Find where the given text appears and provide that cell's center as [X, Y] coordinate. 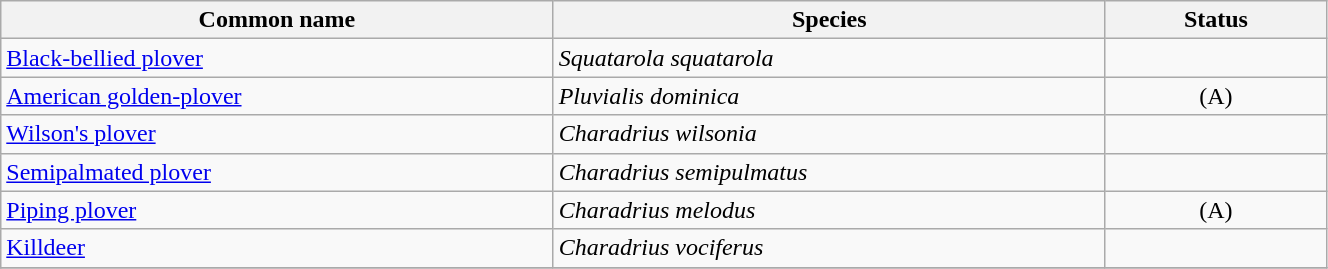
Killdeer [277, 248]
Common name [277, 20]
Black-bellied plover [277, 58]
Pluvialis dominica [829, 96]
Charadrius semipulmatus [829, 172]
Semipalmated plover [277, 172]
Status [1216, 20]
Charadrius wilsonia [829, 134]
Piping plover [277, 210]
Charadrius vociferus [829, 248]
American golden-plover [277, 96]
Squatarola squatarola [829, 58]
Charadrius melodus [829, 210]
Wilson's plover [277, 134]
Species [829, 20]
